Extract the (x, y) coordinate from the center of the cell holding the provided text.  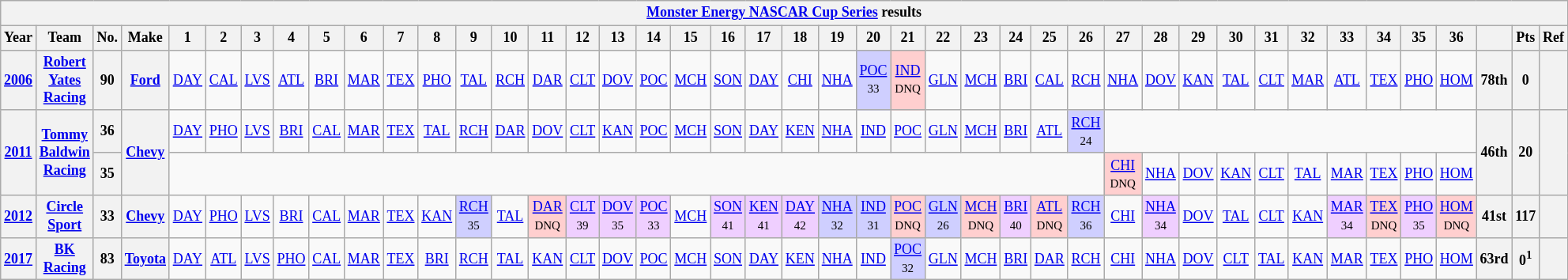
21 (908, 38)
32 (1308, 38)
83 (107, 259)
8 (437, 38)
Year (19, 38)
IND31 (873, 217)
Make (145, 38)
BRI40 (1016, 217)
25 (1050, 38)
DARDNQ (548, 217)
RCH24 (1086, 131)
24 (1016, 38)
CHIDNQ (1123, 174)
11 (548, 38)
3 (258, 38)
POC32 (908, 259)
16 (729, 38)
Ford (145, 80)
63rd (1494, 259)
17 (763, 38)
SON41 (729, 217)
Tommy Baldwin Racing (65, 152)
2 (223, 38)
NHA34 (1161, 217)
HOMDNQ (1457, 217)
Monster Energy NASCAR Cup Series results (784, 13)
Team (65, 38)
BK Racing (65, 259)
4 (291, 38)
2011 (19, 152)
2012 (19, 217)
ATLDNQ (1050, 217)
0 (1525, 80)
Toyota (145, 259)
Robert Yates Racing (65, 80)
NHA32 (837, 217)
2017 (19, 259)
MAR34 (1347, 217)
1 (187, 38)
41st (1494, 217)
13 (618, 38)
DOV35 (618, 217)
RCH35 (473, 217)
INDDNQ (908, 80)
26 (1086, 38)
POCDNQ (908, 217)
34 (1384, 38)
117 (1525, 217)
RCH36 (1086, 217)
CLT39 (583, 217)
01 (1525, 259)
DAY42 (800, 217)
27 (1123, 38)
9 (473, 38)
KEN41 (763, 217)
90 (107, 80)
PHO35 (1419, 217)
12 (583, 38)
23 (981, 38)
Ref (1554, 38)
30 (1236, 38)
TEXDNQ (1384, 217)
10 (511, 38)
31 (1272, 38)
6 (364, 38)
7 (401, 38)
Circle Sport (65, 217)
15 (691, 38)
78th (1494, 80)
2006 (19, 80)
No. (107, 38)
18 (800, 38)
14 (654, 38)
29 (1198, 38)
Pts (1525, 38)
GLN26 (943, 217)
46th (1494, 152)
22 (943, 38)
19 (837, 38)
28 (1161, 38)
5 (327, 38)
MCHDNQ (981, 217)
